Determine the (X, Y) coordinate at the center of the cell enclosing the given text.  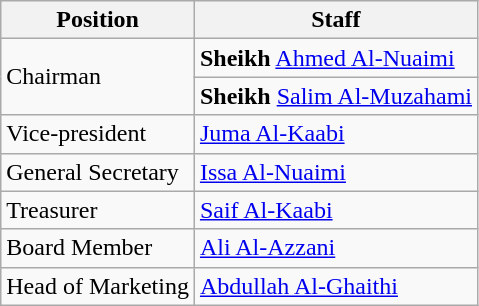
Juma Al-Kaabi (336, 134)
Staff (336, 20)
General Secretary (98, 172)
Treasurer (98, 210)
Abdullah Al-Ghaithi (336, 286)
Chairman (98, 77)
Vice-president (98, 134)
Saif Al-Kaabi (336, 210)
Sheikh Ahmed Al-Nuaimi (336, 58)
Head of Marketing (98, 286)
Board Member (98, 248)
Issa Al-Nuaimi (336, 172)
Sheikh Salim Al-Muzahami (336, 96)
Ali Al-Azzani (336, 248)
Position (98, 20)
